Detect which cell encompasses the target text, then output its [X, Y] center coordinate. 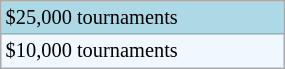
$10,000 tournaments [142, 51]
$25,000 tournaments [142, 17]
